Output the [X, Y] coordinate of the center of the cell containing the given text.  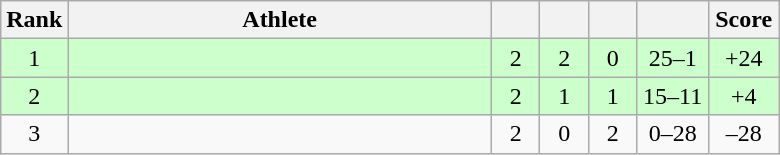
+24 [744, 58]
0–28 [672, 134]
3 [34, 134]
–28 [744, 134]
Rank [34, 20]
25–1 [672, 58]
+4 [744, 96]
15–11 [672, 96]
Athlete [280, 20]
Score [744, 20]
